Output the (x, y) coordinate of the center of the cell containing the given text.  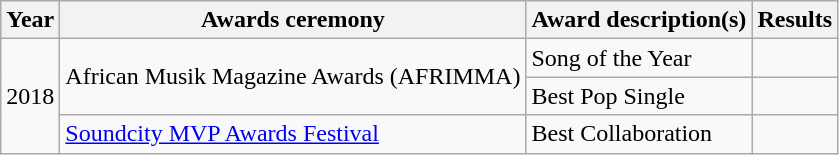
Award description(s) (639, 20)
Soundcity MVP Awards Festival (293, 134)
Best Pop Single (639, 96)
Best Collaboration (639, 134)
Year (30, 20)
Results (795, 20)
2018 (30, 96)
Awards ceremony (293, 20)
African Musik Magazine Awards (AFRIMMA) (293, 77)
Song of the Year (639, 58)
